Output the [X, Y] coordinate of the center of the cell containing the given text.  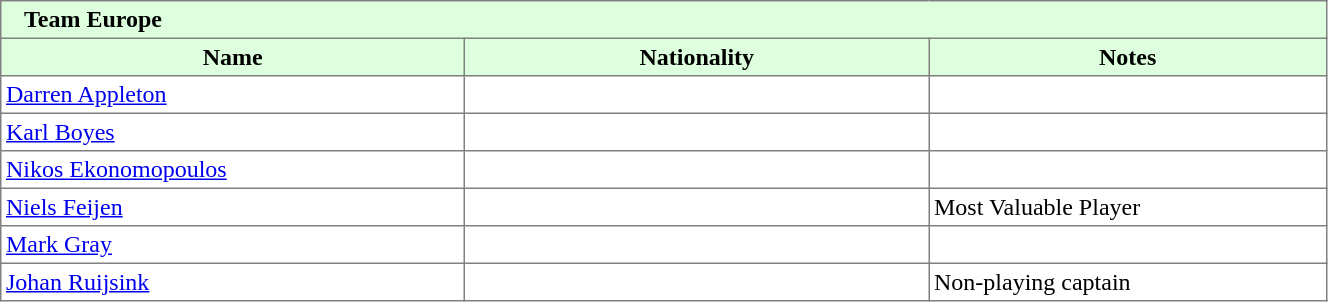
Mark Gray [233, 245]
Karl Boyes [233, 132]
Nikos Ekonomopoulos [233, 170]
Name [233, 57]
Non-playing captain [1128, 282]
Nationality [697, 57]
Johan Ruijsink [233, 282]
Darren Appleton [233, 95]
Most Valuable Player [1128, 207]
Team Europe [664, 20]
Notes [1128, 57]
Niels Feijen [233, 207]
